Identify which cell holds the provided text, then report its [X, Y] central coordinate. 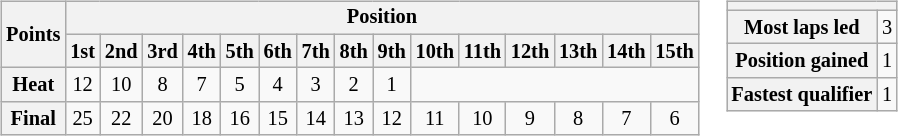
6 [674, 119]
15th [674, 51]
12th [530, 51]
13th [578, 51]
13 [354, 119]
Position gained [802, 61]
4 [278, 85]
2nd [122, 51]
16 [240, 119]
14th [626, 51]
5 [240, 85]
Heat [33, 85]
Position [382, 18]
7th [316, 51]
20 [162, 119]
11 [435, 119]
9th [392, 51]
4th [202, 51]
14 [316, 119]
Points [33, 34]
25 [82, 119]
1st [82, 51]
5th [240, 51]
8th [354, 51]
10th [435, 51]
6th [278, 51]
18 [202, 119]
Fastest qualifier [802, 95]
Most laps led [802, 27]
15 [278, 119]
9 [530, 119]
3rd [162, 51]
2 [354, 85]
11th [482, 51]
22 [122, 119]
Final [33, 119]
